Return the [x, y] coordinate for the center point of the cell that contains the specified text.  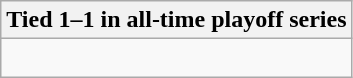
Tied 1–1 in all-time playoff series [176, 20]
